Capture the cell that displays the provided text and extract its (x, y) central coordinate. 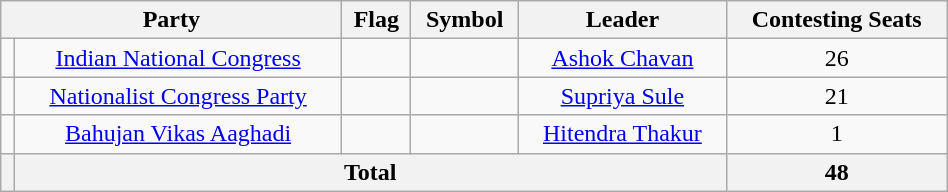
Bahujan Vikas Aaghadi (178, 134)
Contesting Seats (836, 20)
48 (836, 172)
26 (836, 58)
Party (172, 20)
Flag (376, 20)
Hitendra Thakur (622, 134)
1 (836, 134)
Indian National Congress (178, 58)
Leader (622, 20)
Symbol (465, 20)
Total (370, 172)
Supriya Sule (622, 96)
Nationalist Congress Party (178, 96)
21 (836, 96)
Ashok Chavan (622, 58)
